Identify which cell holds the provided text, then report its (x, y) central coordinate. 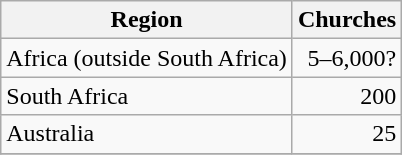
5–6,000? (346, 58)
25 (346, 134)
Region (147, 20)
Africa (outside South Africa) (147, 58)
Churches (346, 20)
South Africa (147, 96)
Australia (147, 134)
200 (346, 96)
